Find where the given text appears and provide that cell's center as [X, Y] coordinate. 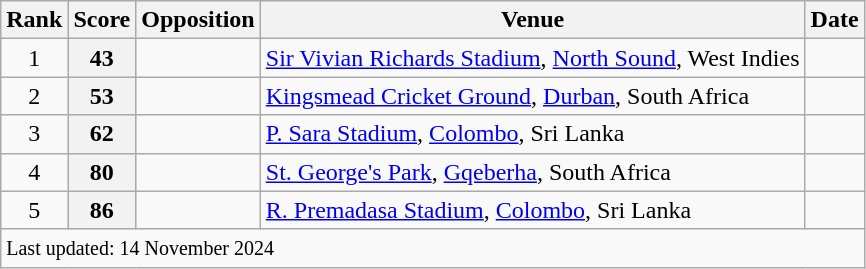
3 [34, 134]
Last updated: 14 November 2024 [432, 248]
53 [102, 96]
St. George's Park, Gqeberha, South Africa [532, 172]
80 [102, 172]
4 [34, 172]
Date [834, 20]
2 [34, 96]
Rank [34, 20]
86 [102, 210]
1 [34, 58]
Kingsmead Cricket Ground, Durban, South Africa [532, 96]
43 [102, 58]
R. Premadasa Stadium, Colombo, Sri Lanka [532, 210]
5 [34, 210]
62 [102, 134]
Sir Vivian Richards Stadium, North Sound, West Indies [532, 58]
Venue [532, 20]
P. Sara Stadium, Colombo, Sri Lanka [532, 134]
Score [102, 20]
Opposition [198, 20]
